Detect which cell encompasses the target text, then output its [X, Y] center coordinate. 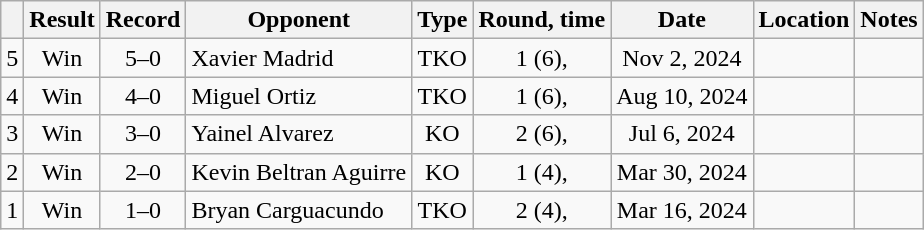
Aug 10, 2024 [682, 96]
3 [12, 134]
Jul 6, 2024 [682, 134]
2 (6), [542, 134]
Type [442, 20]
Result [62, 20]
1 (4), [542, 172]
Notes [889, 20]
3–0 [143, 134]
Bryan Carguacundo [299, 210]
5–0 [143, 58]
1 [12, 210]
Xavier Madrid [299, 58]
Nov 2, 2024 [682, 58]
Miguel Ortiz [299, 96]
Mar 30, 2024 [682, 172]
Record [143, 20]
4–0 [143, 96]
2 (4), [542, 210]
Date [682, 20]
Yainel Alvarez [299, 134]
2 [12, 172]
4 [12, 96]
Location [804, 20]
Opponent [299, 20]
Mar 16, 2024 [682, 210]
5 [12, 58]
Kevin Beltran Aguirre [299, 172]
2–0 [143, 172]
1–0 [143, 210]
Round, time [542, 20]
